Return (x, y) of the center of cell containing provided text 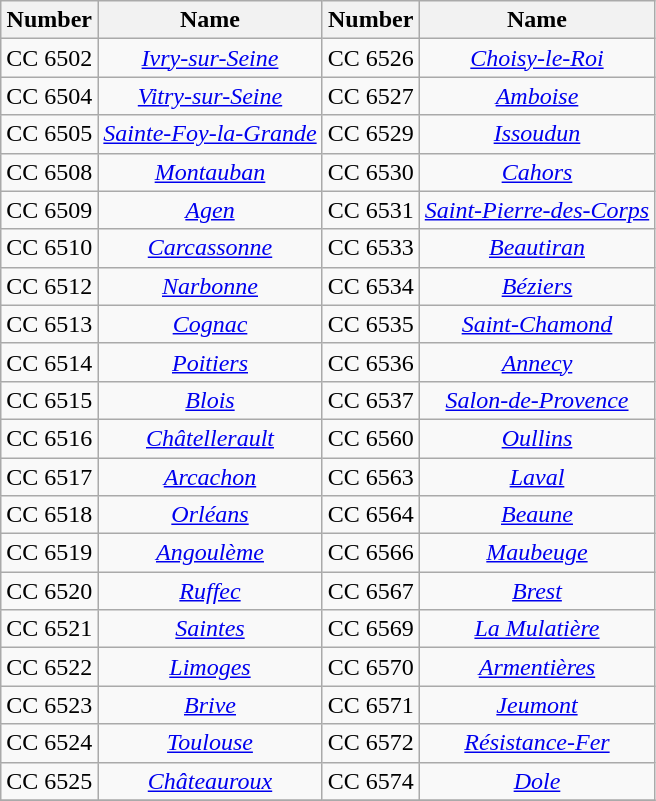
Amboise (536, 96)
Narbonne (210, 286)
CC 6513 (50, 324)
La Mulatière (536, 629)
CC 6522 (50, 667)
CC 6567 (370, 591)
CC 6516 (50, 438)
CC 6527 (370, 96)
CC 6502 (50, 58)
CC 6512 (50, 286)
CC 6515 (50, 400)
CC 6570 (370, 667)
Cognac (210, 324)
Orléans (210, 515)
CC 6525 (50, 781)
Toulouse (210, 743)
Carcassonne (210, 248)
Salon-de-Provence (536, 400)
Châteauroux (210, 781)
CC 6518 (50, 515)
CC 6572 (370, 743)
Saint-Pierre-des-Corps (536, 210)
CC 6529 (370, 134)
CC 6535 (370, 324)
Saintes (210, 629)
Armentières (536, 667)
CC 6510 (50, 248)
Saint-Chamond (536, 324)
Ruffec (210, 591)
CC 6508 (50, 172)
Sainte-Foy-la-Grande (210, 134)
Ivry-sur-Seine (210, 58)
CC 6571 (370, 705)
Dole (536, 781)
CC 6526 (370, 58)
CC 6530 (370, 172)
CC 6566 (370, 553)
Vitry-sur-Seine (210, 96)
Cahors (536, 172)
CC 6517 (50, 477)
CC 6574 (370, 781)
Angoulème (210, 553)
CC 6537 (370, 400)
Limoges (210, 667)
CC 6563 (370, 477)
Brive (210, 705)
CC 6521 (50, 629)
Agen (210, 210)
CC 6531 (370, 210)
Beautiran (536, 248)
Laval (536, 477)
Résistance-Fer (536, 743)
Annecy (536, 362)
Poitiers (210, 362)
CC 6560 (370, 438)
CC 6504 (50, 96)
CC 6534 (370, 286)
Choisy-le-Roi (536, 58)
Arcachon (210, 477)
CC 6520 (50, 591)
Blois (210, 400)
Issoudun (536, 134)
CC 6519 (50, 553)
CC 6523 (50, 705)
Montauban (210, 172)
Beaune (536, 515)
Châtellerault (210, 438)
CC 6533 (370, 248)
CC 6564 (370, 515)
CC 6524 (50, 743)
Béziers (536, 286)
Maubeuge (536, 553)
CC 6536 (370, 362)
CC 6514 (50, 362)
CC 6505 (50, 134)
Brest (536, 591)
CC 6569 (370, 629)
Jeumont (536, 705)
Oullins (536, 438)
CC 6509 (50, 210)
